Pinpoint the cell where the given text exists, returning its [x, y] midpoint coordinate. 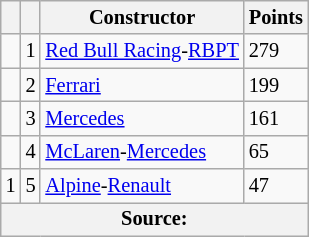
Points [276, 17]
McLaren-Mercedes [142, 152]
199 [276, 85]
279 [276, 51]
Mercedes [142, 118]
4 [31, 152]
Alpine-Renault [142, 186]
161 [276, 118]
65 [276, 152]
3 [31, 118]
5 [31, 186]
Ferrari [142, 85]
Red Bull Racing-RBPT [142, 51]
Constructor [142, 17]
2 [31, 85]
47 [276, 186]
Source: [154, 219]
